For the text-containing cell, return its midpoint in [x, y] coordinate format. 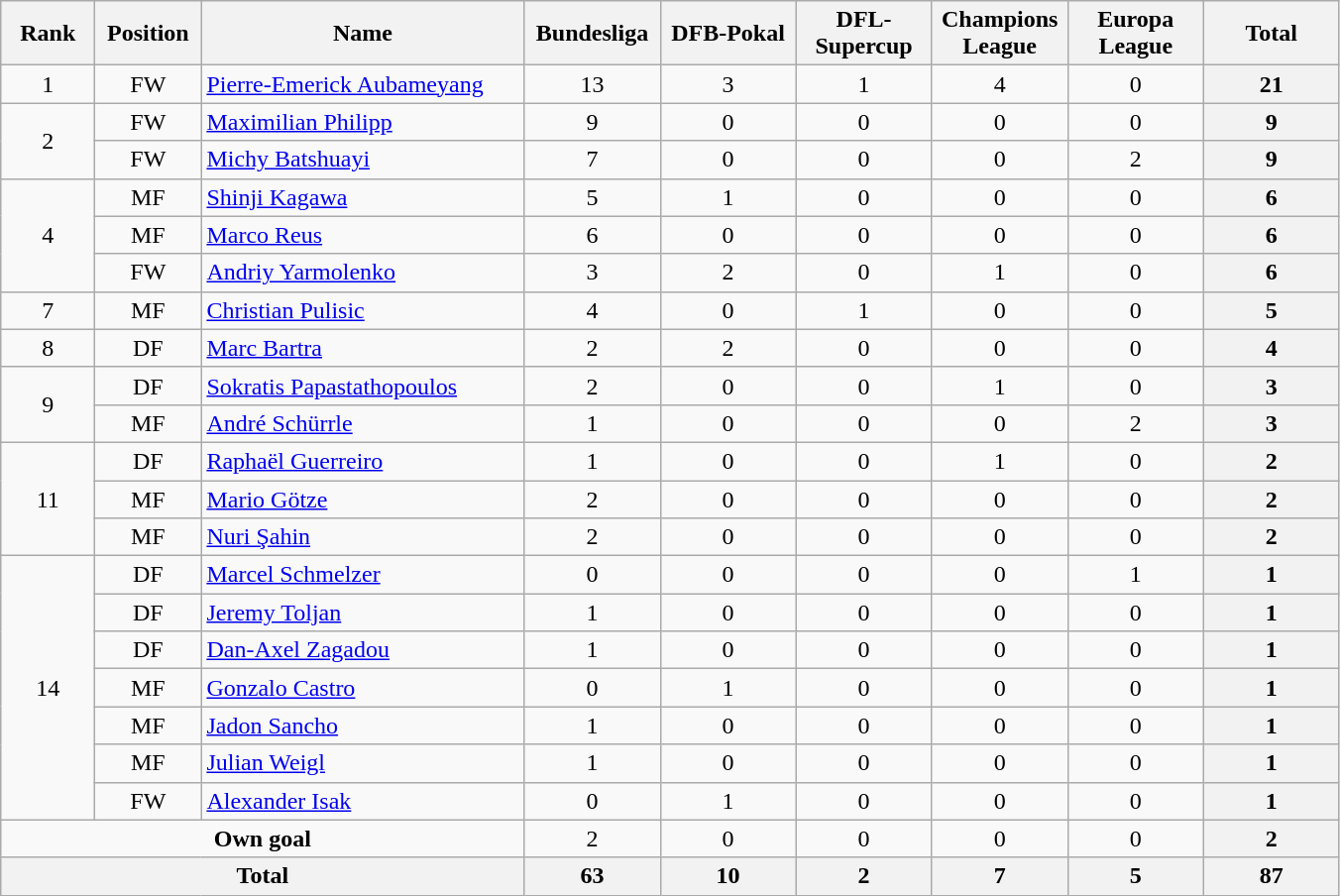
Marco Reus [363, 235]
Nuri Şahin [363, 537]
13 [593, 84]
Shinji Kagawa [363, 197]
Champions League [999, 34]
Julian Weigl [363, 763]
14 [48, 688]
DFB-Pokal [727, 34]
Mario Götze [363, 499]
Own goal [263, 839]
Maximilian Philipp [363, 122]
11 [48, 499]
DFL-Supercup [864, 34]
Marc Bartra [363, 348]
63 [593, 876]
8 [48, 348]
Rank [48, 34]
Raphaël Guerreiro [363, 461]
Michy Batshuayi [363, 160]
87 [1271, 876]
Sokratis Papastathopoulos [363, 386]
Marcel Schmelzer [363, 575]
Europa League [1136, 34]
Andriy Yarmolenko [363, 273]
Christian Pulisic [363, 310]
Position [149, 34]
Name [363, 34]
21 [1271, 84]
Jeremy Toljan [363, 613]
Gonzalo Castro [363, 688]
10 [727, 876]
Alexander Isak [363, 801]
Bundesliga [593, 34]
Jadon Sancho [363, 726]
Pierre-Emerick Aubameyang [363, 84]
Dan-Axel Zagadou [363, 650]
André Schürrle [363, 423]
